Output the [x, y] coordinate of the center of the cell containing the given text.  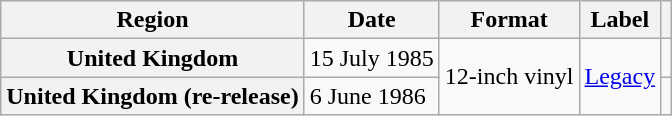
15 July 1985 [372, 58]
Legacy [620, 77]
6 June 1986 [372, 96]
Format [509, 20]
United Kingdom (re-release) [152, 96]
Label [620, 20]
Date [372, 20]
United Kingdom [152, 58]
12-inch vinyl [509, 77]
Region [152, 20]
